Locate the cell with the specified text and output its (x, y) center coordinate. 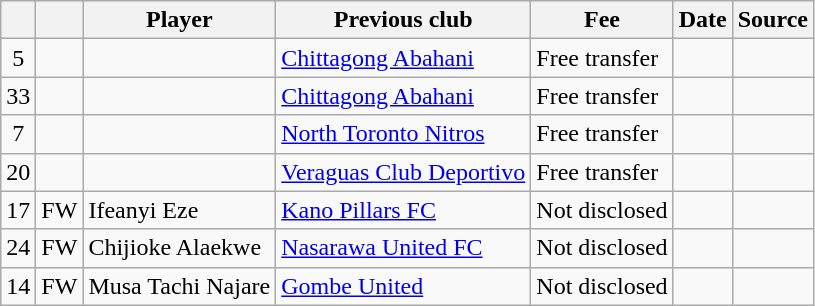
Player (180, 20)
5 (18, 58)
Fee (602, 20)
Musa Tachi Najare (180, 286)
Veraguas Club Deportivo (404, 172)
Kano Pillars FC (404, 210)
Ifeanyi Eze (180, 210)
33 (18, 96)
24 (18, 248)
Source (772, 20)
North Toronto Nitros (404, 134)
Gombe United (404, 286)
7 (18, 134)
17 (18, 210)
Chijioke Alaekwe (180, 248)
Date (702, 20)
14 (18, 286)
Nasarawa United FC (404, 248)
Previous club (404, 20)
20 (18, 172)
